Provide the [X, Y] coordinate of the cell's center where the given text is located.  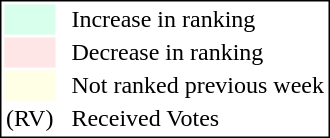
Increase in ranking [198, 19]
(RV) [29, 119]
Decrease in ranking [198, 53]
Not ranked previous week [198, 85]
Received Votes [198, 119]
